Search for the cell housing the specified text and yield its (x, y) center coordinate. 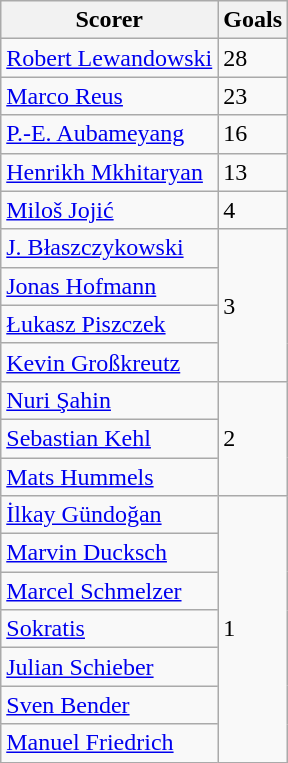
Miloš Jojić (110, 210)
Kevin Großkreutz (110, 362)
Henrikh Mkhitaryan (110, 172)
Sven Bender (110, 705)
Łukasz Piszczek (110, 324)
Scorer (110, 20)
13 (253, 172)
16 (253, 134)
Marco Reus (110, 96)
4 (253, 210)
Marcel Schmelzer (110, 591)
Julian Schieber (110, 667)
Jonas Hofmann (110, 286)
23 (253, 96)
28 (253, 58)
Marvin Ducksch (110, 553)
P.-E. Aubameyang (110, 134)
3 (253, 305)
Manuel Friedrich (110, 743)
Goals (253, 20)
1 (253, 629)
Mats Hummels (110, 477)
Robert Lewandowski (110, 58)
İlkay Gündoğan (110, 515)
2 (253, 438)
J. Błaszczykowski (110, 248)
Sokratis (110, 629)
Sebastian Kehl (110, 438)
Nuri Şahin (110, 400)
